Determine the (x, y) coordinate at the center of the cell enclosing the given text.  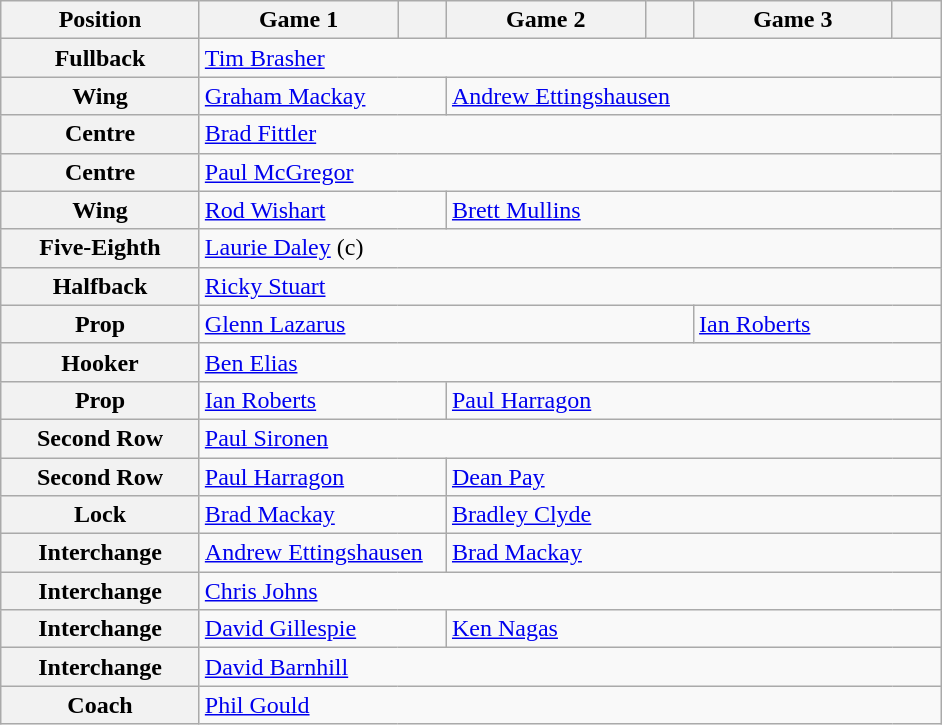
Game 3 (794, 20)
Rod Wishart (322, 210)
Glenn Lazarus (446, 324)
Paul Sironen (570, 438)
Fullback (100, 58)
Position (100, 20)
Ricky Stuart (570, 286)
Paul McGregor (570, 172)
Coach (100, 705)
Ken Nagas (693, 629)
David Barnhill (570, 667)
Halfback (100, 286)
Tim Brasher (570, 58)
Chris Johns (570, 591)
Bradley Clyde (693, 515)
Hooker (100, 362)
Graham Mackay (322, 96)
Brad Fittler (570, 134)
Ben Elias (570, 362)
Game 1 (298, 20)
Laurie Daley (c) (570, 248)
Brett Mullins (693, 210)
Game 2 (546, 20)
Five-Eighth (100, 248)
Dean Pay (693, 477)
Phil Gould (570, 705)
David Gillespie (322, 629)
Lock (100, 515)
